Pinpoint the cell where the given text exists, returning its (X, Y) midpoint coordinate. 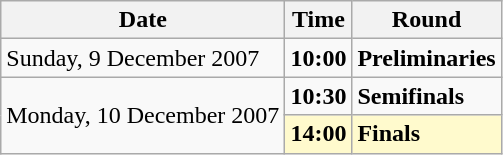
10:30 (318, 96)
Preliminaries (426, 58)
Finals (426, 134)
Sunday, 9 December 2007 (143, 58)
Semifinals (426, 96)
Round (426, 20)
Monday, 10 December 2007 (143, 115)
10:00 (318, 58)
Date (143, 20)
14:00 (318, 134)
Time (318, 20)
